Locate the cell with the specified text and output its (x, y) center coordinate. 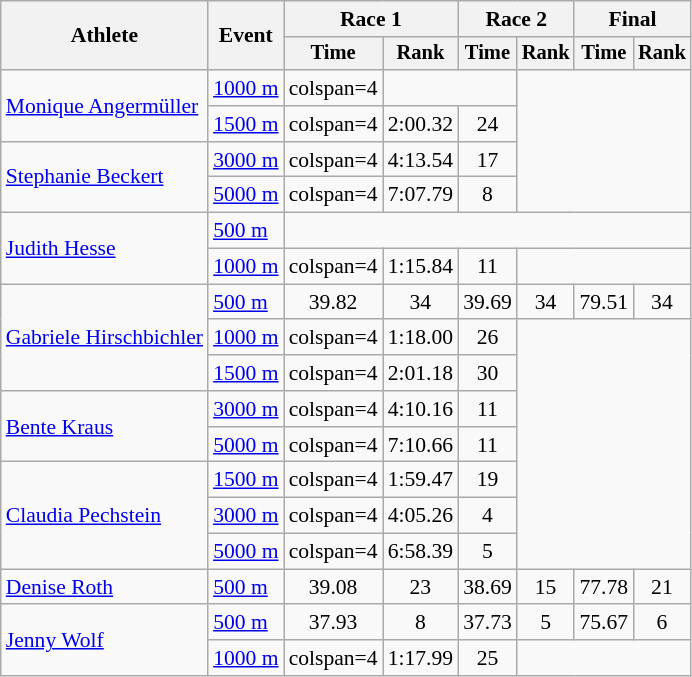
15 (546, 587)
75.67 (604, 623)
Bente Kraus (104, 426)
7:07.79 (420, 195)
26 (488, 338)
30 (488, 373)
4:13.54 (420, 160)
Jenny Wolf (104, 640)
6:58.39 (420, 552)
39.08 (334, 587)
1:18.00 (420, 338)
77.78 (604, 587)
Athlete (104, 36)
21 (662, 587)
19 (488, 480)
4 (488, 516)
Race 1 (372, 19)
Gabriele Hirschbichler (104, 338)
39.82 (334, 302)
79.51 (604, 302)
Stephanie Beckert (104, 178)
1:15.84 (420, 267)
37.73 (488, 623)
2:00.32 (420, 124)
1:59.47 (420, 480)
Claudia Pechstein (104, 516)
Denise Roth (104, 587)
25 (488, 658)
7:10.66 (420, 445)
Final (632, 19)
24 (488, 124)
37.93 (334, 623)
17 (488, 160)
6 (662, 623)
2:01.18 (420, 373)
4:05.26 (420, 516)
4:10.16 (420, 409)
Race 2 (516, 19)
23 (420, 587)
Event (246, 36)
39.69 (488, 302)
1:17.99 (420, 658)
Judith Hesse (104, 248)
Monique Angermüller (104, 106)
38.69 (488, 587)
